Return the [X, Y] coordinate for the center point of the cell that contains the specified text.  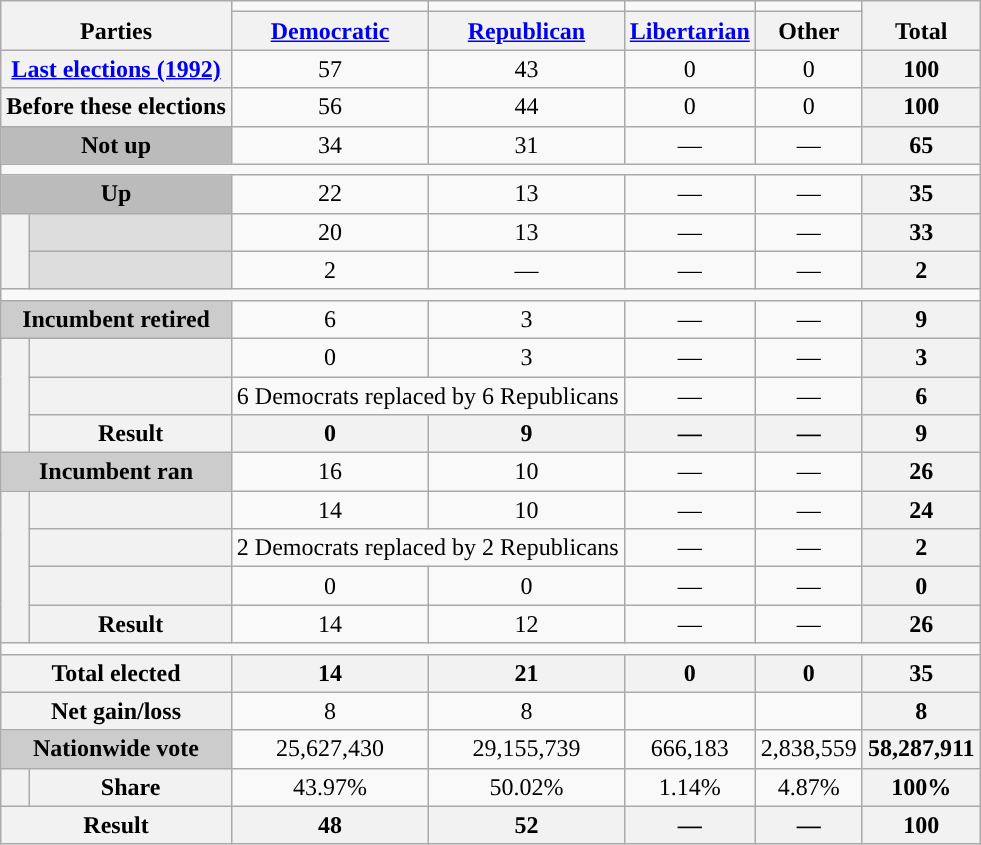
16 [330, 472]
65 [921, 145]
34 [330, 145]
Last elections (1992) [116, 69]
20 [330, 232]
Net gain/loss [116, 711]
21 [527, 673]
52 [527, 825]
24 [921, 510]
Total elected [116, 673]
31 [527, 145]
Nationwide vote [116, 749]
Before these elections [116, 107]
1.14% [690, 787]
12 [527, 624]
100% [921, 787]
29,155,739 [527, 749]
22 [330, 194]
Republican [527, 31]
6 Democrats replaced by 6 Republicans [428, 395]
57 [330, 69]
Democratic [330, 31]
Not up [116, 145]
25,627,430 [330, 749]
33 [921, 232]
Total [921, 26]
44 [527, 107]
4.87% [808, 787]
43 [527, 69]
Parties [116, 26]
58,287,911 [921, 749]
48 [330, 825]
50.02% [527, 787]
56 [330, 107]
Share [130, 787]
Libertarian [690, 31]
2 Democrats replaced by 2 Republicans [428, 548]
Incumbent ran [116, 472]
2,838,559 [808, 749]
Other [808, 31]
Incumbent retired [116, 319]
666,183 [690, 749]
43.97% [330, 787]
Up [116, 194]
